Output the [X, Y] coordinate of the center of the cell containing the given text.  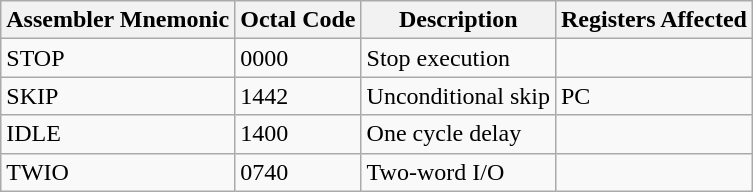
Registers Affected [654, 20]
0000 [298, 58]
0740 [298, 172]
One cycle delay [458, 134]
1400 [298, 134]
SKIP [118, 96]
Assembler Mnemonic [118, 20]
IDLE [118, 134]
Octal Code [298, 20]
Two-word I/O [458, 172]
Description [458, 20]
STOP [118, 58]
Unconditional skip [458, 96]
Stop execution [458, 58]
1442 [298, 96]
PC [654, 96]
TWIO [118, 172]
